Output the (x, y) coordinate of the center of the cell containing the given text.  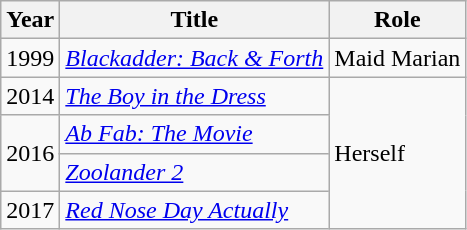
2017 (30, 210)
Red Nose Day Actually (194, 210)
Role (398, 20)
Blackadder: Back & Forth (194, 58)
2016 (30, 153)
Ab Fab: The Movie (194, 134)
1999 (30, 58)
Herself (398, 153)
The Boy in the Dress (194, 96)
Maid Marian (398, 58)
Title (194, 20)
Year (30, 20)
2014 (30, 96)
Zoolander 2 (194, 172)
